Scan for the cell matching the given text and deliver its (x, y) coordinate at center. 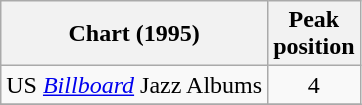
4 (314, 85)
Peakposition (314, 34)
Chart (1995) (134, 34)
US Billboard Jazz Albums (134, 85)
